Identify which cell holds the provided text, then report its [x, y] central coordinate. 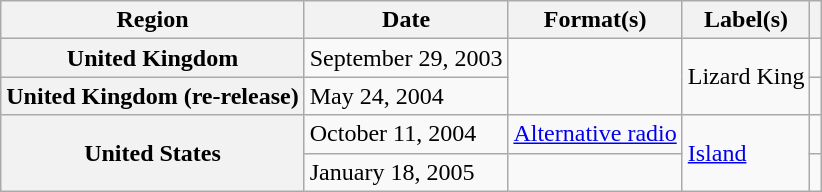
Label(s) [746, 20]
Island [746, 153]
September 29, 2003 [406, 58]
October 11, 2004 [406, 134]
United Kingdom (re-release) [152, 96]
United States [152, 153]
Lizard King [746, 77]
January 18, 2005 [406, 172]
Region [152, 20]
Alternative radio [595, 134]
May 24, 2004 [406, 96]
Format(s) [595, 20]
Date [406, 20]
United Kingdom [152, 58]
